Detect which cell encompasses the target text, then output its (x, y) center coordinate. 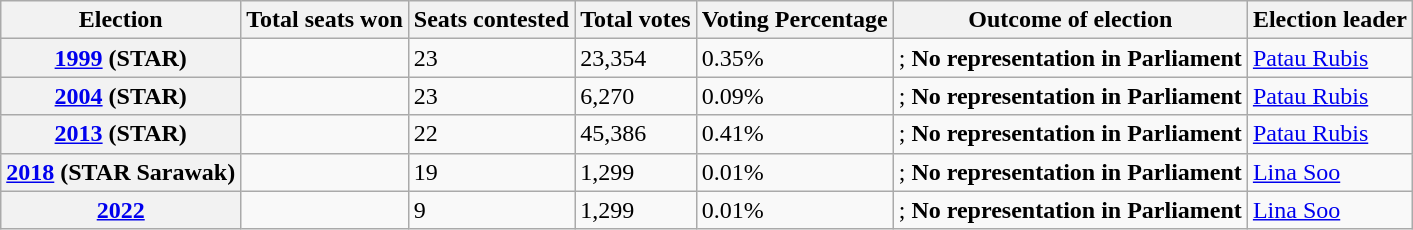
Total votes (636, 20)
2013 (STAR) (121, 134)
2018 (STAR Sarawak) (121, 172)
1999 (STAR) (121, 58)
22 (491, 134)
0.41% (794, 134)
Total seats won (325, 20)
2022 (121, 210)
Seats contested (491, 20)
6,270 (636, 96)
Voting Percentage (794, 20)
19 (491, 172)
23,354 (636, 58)
Election leader (1330, 20)
0.09% (794, 96)
45,386 (636, 134)
9 (491, 210)
2004 (STAR) (121, 96)
Outcome of election (1070, 20)
0.35% (794, 58)
Election (121, 20)
